Search for the cell housing the specified text and yield its (X, Y) center coordinate. 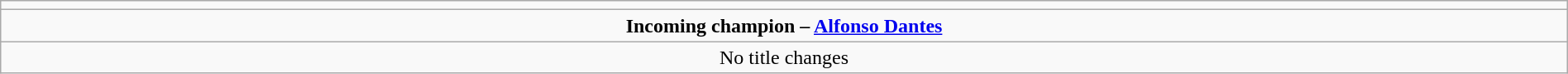
Incoming champion – Alfonso Dantes (784, 26)
No title changes (784, 57)
